Locate the cell with the specified text and output its [x, y] center coordinate. 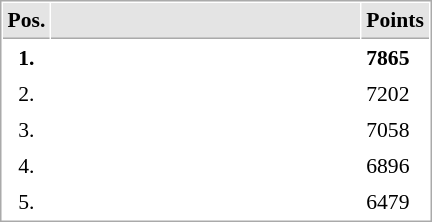
3. [26, 129]
Pos. [26, 21]
7058 [396, 129]
2. [26, 93]
6896 [396, 165]
5. [26, 201]
7202 [396, 93]
4. [26, 165]
Points [396, 21]
7865 [396, 57]
6479 [396, 201]
1. [26, 57]
